Scan for the cell matching the given text and deliver its (x, y) coordinate at center. 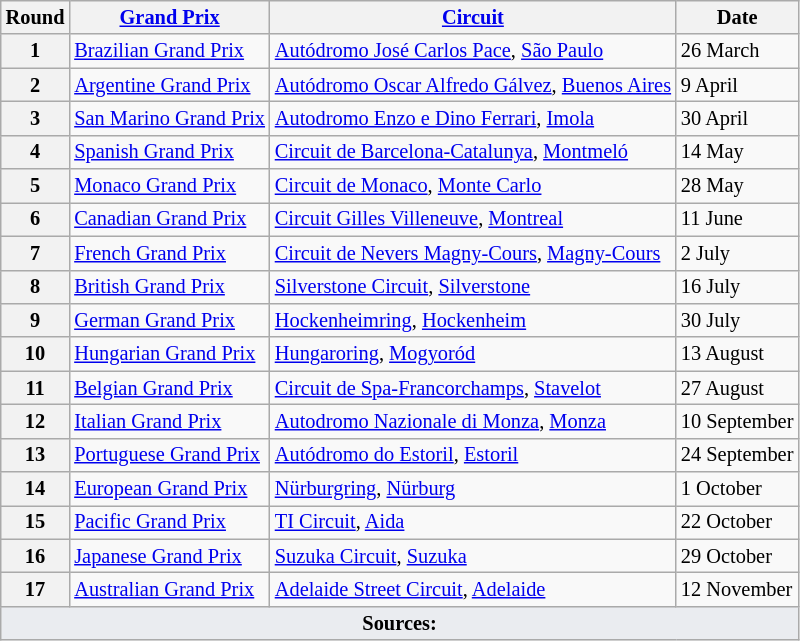
Sources: (400, 623)
Circuit de Spa-Francorchamps, Stavelot (473, 388)
30 April (737, 118)
Hungaroring, Mogyoród (473, 354)
Spanish Grand Prix (170, 152)
Circuit de Monaco, Monte Carlo (473, 186)
13 (36, 455)
Portuguese Grand Prix (170, 455)
8 (36, 287)
6 (36, 219)
14 (36, 489)
Nürburgring, Nürburg (473, 489)
Circuit de Barcelona-Catalunya, Montmeló (473, 152)
Monaco Grand Prix (170, 186)
27 August (737, 388)
Brazilian Grand Prix (170, 51)
9 April (737, 85)
Adelaide Street Circuit, Adelaide (473, 589)
Grand Prix (170, 17)
Autódromo do Estoril, Estoril (473, 455)
British Grand Prix (170, 287)
29 October (737, 556)
Hockenheimring, Hockenheim (473, 320)
Autódromo Oscar Alfredo Gálvez, Buenos Aires (473, 85)
TI Circuit, Aida (473, 522)
Australian Grand Prix (170, 589)
Autodromo Enzo e Dino Ferrari, Imola (473, 118)
13 August (737, 354)
12 (36, 421)
5 (36, 186)
Belgian Grand Prix (170, 388)
Canadian Grand Prix (170, 219)
Date (737, 17)
28 May (737, 186)
Circuit de Nevers Magny-Cours, Magny-Cours (473, 253)
Suzuka Circuit, Suzuka (473, 556)
17 (36, 589)
26 March (737, 51)
Round (36, 17)
4 (36, 152)
Circuit (473, 17)
French Grand Prix (170, 253)
1 (36, 51)
Autodromo Nazionale di Monza, Monza (473, 421)
12 November (737, 589)
German Grand Prix (170, 320)
Italian Grand Prix (170, 421)
European Grand Prix (170, 489)
Pacific Grand Prix (170, 522)
10 September (737, 421)
Japanese Grand Prix (170, 556)
Silverstone Circuit, Silverstone (473, 287)
San Marino Grand Prix (170, 118)
Circuit Gilles Villeneuve, Montreal (473, 219)
30 July (737, 320)
9 (36, 320)
11 June (737, 219)
16 (36, 556)
2 (36, 85)
1 October (737, 489)
10 (36, 354)
3 (36, 118)
Hungarian Grand Prix (170, 354)
Autódromo José Carlos Pace, São Paulo (473, 51)
Argentine Grand Prix (170, 85)
16 July (737, 287)
7 (36, 253)
15 (36, 522)
2 July (737, 253)
14 May (737, 152)
11 (36, 388)
22 October (737, 522)
24 September (737, 455)
